Output the (x, y) coordinate of the center of the cell containing the given text.  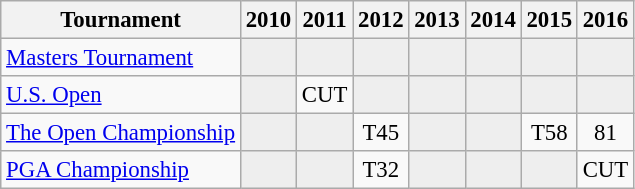
2010 (268, 20)
U.S. Open (121, 95)
T45 (381, 133)
2016 (605, 20)
T32 (381, 170)
2012 (381, 20)
PGA Championship (121, 170)
2015 (549, 20)
81 (605, 133)
2011 (325, 20)
2013 (437, 20)
T58 (549, 133)
Masters Tournament (121, 58)
2014 (493, 20)
The Open Championship (121, 133)
Tournament (121, 20)
